Return (X, Y) of the center of cell containing provided text 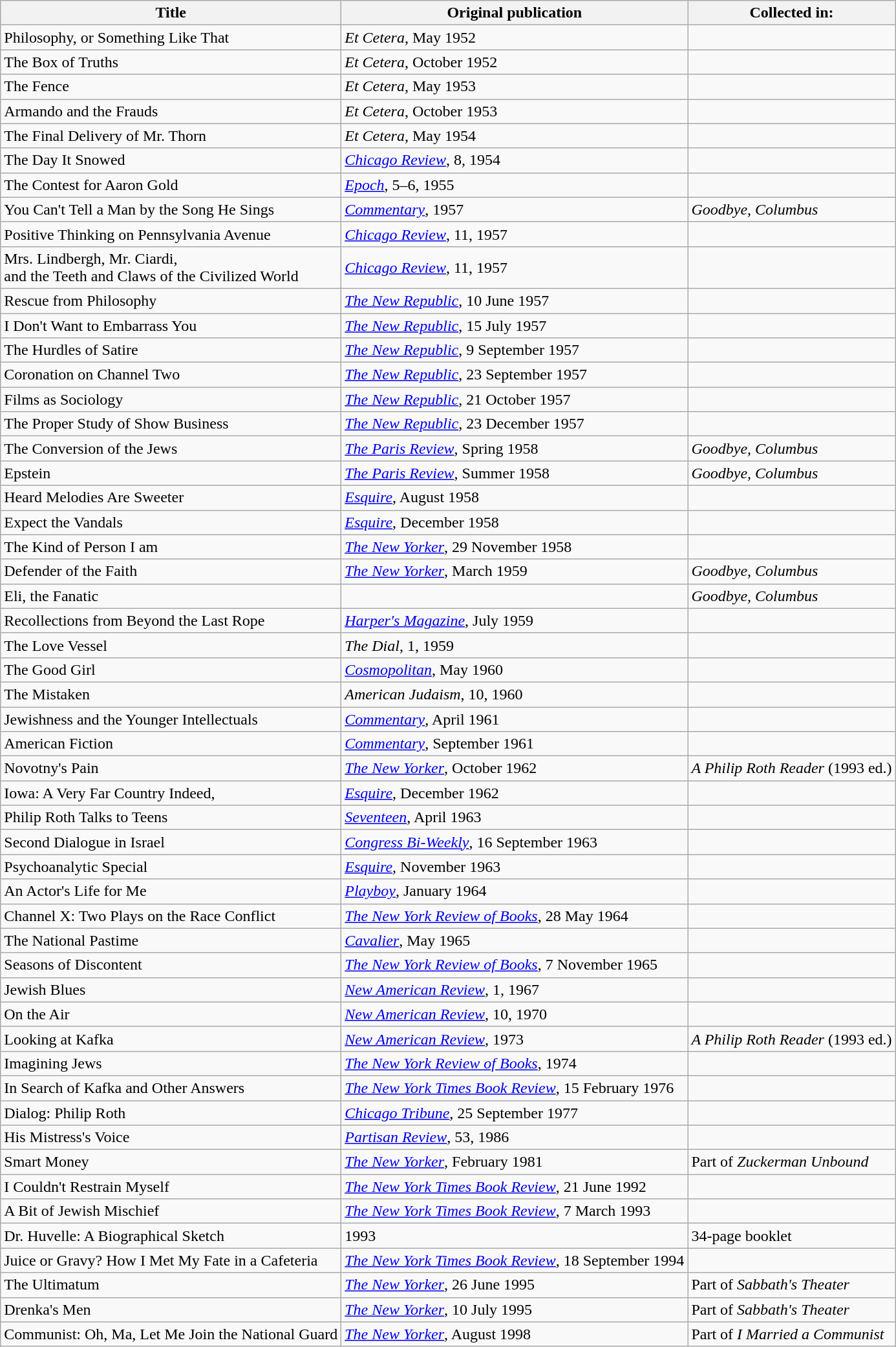
Harper's Magazine, July 1959 (515, 620)
Epstein (171, 473)
Cavalier, May 1965 (515, 940)
Esquire, November 1963 (515, 867)
The New York Review of Books, 7 November 1965 (515, 965)
Chicago Tribune, 25 September 1977 (515, 1112)
Commentary, April 1961 (515, 719)
The New Republic, 21 October 1957 (515, 399)
The Kind of Person I am (171, 547)
Dr. Huvelle: A Biographical Sketch (171, 1236)
Philip Roth Talks to Teens (171, 818)
The New Yorker, March 1959 (515, 571)
New American Review, 1973 (515, 1039)
Esquire, December 1962 (515, 793)
Et Cetera, October 1952 (515, 62)
Partisan Review, 53, 1986 (515, 1138)
New American Review, 1, 1967 (515, 990)
The New York Times Book Review, 21 June 1992 (515, 1187)
Esquire, December 1958 (515, 522)
A Bit of Jewish Mischief (171, 1211)
New American Review, 10, 1970 (515, 1014)
Epoch, 5–6, 1955 (515, 185)
The Love Vessel (171, 645)
The Day It Snowed (171, 160)
On the Air (171, 1014)
Et Cetera, May 1953 (515, 87)
Heard Melodies Are Sweeter (171, 498)
Channel X: Two Plays on the Race Conflict (171, 916)
The Proper Study of Show Business (171, 424)
Seasons of Discontent (171, 965)
Eli, the Fanatic (171, 596)
The New York Review of Books, 1974 (515, 1063)
Title (171, 13)
Et Cetera, October 1953 (515, 111)
Second Dialogue in Israel (171, 842)
The New Republic, 23 December 1957 (515, 424)
The Hurdles of Satire (171, 350)
The New Republic, 9 September 1957 (515, 350)
Et Cetera, May 1954 (515, 136)
The Paris Review, Summer 1958 (515, 473)
The New Republic, 23 September 1957 (515, 375)
Rescue from Philosophy (171, 301)
The New York Review of Books, 28 May 1964 (515, 916)
Original publication (515, 13)
Imagining Jews (171, 1063)
Seventeen, April 1963 (515, 818)
The New York Times Book Review, 15 February 1976 (515, 1088)
Part of I Married a Communist (791, 1334)
The Ultimatum (171, 1285)
Drenka's Men (171, 1310)
Commentary, September 1961 (515, 744)
The National Pastime (171, 940)
Commentary, 1957 (515, 209)
Part of Zuckerman Unbound (791, 1162)
The Good Girl (171, 670)
Films as Sociology (171, 399)
Looking at Kafka (171, 1039)
Communist: Oh, Ma, Let Me Join the National Guard (171, 1334)
The Mistaken (171, 694)
Playboy, January 1964 (515, 891)
An Actor's Life for Me (171, 891)
Philosophy, or Something Like That (171, 37)
Recollections from Beyond the Last Rope (171, 620)
Congress Bi-Weekly, 16 September 1963 (515, 842)
The New Yorker, August 1998 (515, 1334)
Novotny's Pain (171, 769)
Expect the Vandals (171, 522)
American Fiction (171, 744)
Coronation on Channel Two (171, 375)
Esquire, August 1958 (515, 498)
The New York Times Book Review, 18 September 1994 (515, 1260)
Jewish Blues (171, 990)
I Don't Want to Embarrass You (171, 325)
The New Yorker, February 1981 (515, 1162)
The New Republic, 15 July 1957 (515, 325)
Defender of the Faith (171, 571)
34-page booklet (791, 1236)
You Can't Tell a Man by the Song He Sings (171, 209)
American Judaism, 10, 1960 (515, 694)
The Conversion of the Jews (171, 449)
The Contest for Aaron Gold (171, 185)
The New Yorker, 26 June 1995 (515, 1285)
Chicago Review, 8, 1954 (515, 160)
Armando and the Frauds (171, 111)
Smart Money (171, 1162)
The Final Delivery of Mr. Thorn (171, 136)
The New Yorker, 10 July 1995 (515, 1310)
Positive Thinking on Pennsylvania Avenue (171, 234)
Cosmopolitan, May 1960 (515, 670)
The Box of Truths (171, 62)
Et Cetera, May 1952 (515, 37)
Psychoanalytic Special (171, 867)
Jewishness and the Younger Intellectuals (171, 719)
In Search of Kafka and Other Answers (171, 1088)
Mrs. Lindbergh, Mr. Ciardi,and the Teeth and Claws of the Civilized World (171, 268)
The New York Times Book Review, 7 March 1993 (515, 1211)
Juice or Gravy? How I Met My Fate in a Cafeteria (171, 1260)
The Fence (171, 87)
Dialog: Philip Roth (171, 1112)
Iowa: A Very Far Country Indeed, (171, 793)
The Paris Review, Spring 1958 (515, 449)
1993 (515, 1236)
The Dial, 1, 1959 (515, 645)
The New Republic, 10 June 1957 (515, 301)
The New Yorker, October 1962 (515, 769)
Collected in: (791, 13)
His Mistress's Voice (171, 1138)
The New Yorker, 29 November 1958 (515, 547)
I Couldn't Restrain Myself (171, 1187)
